Find where the given text appears and provide that cell's center as [X, Y] coordinate. 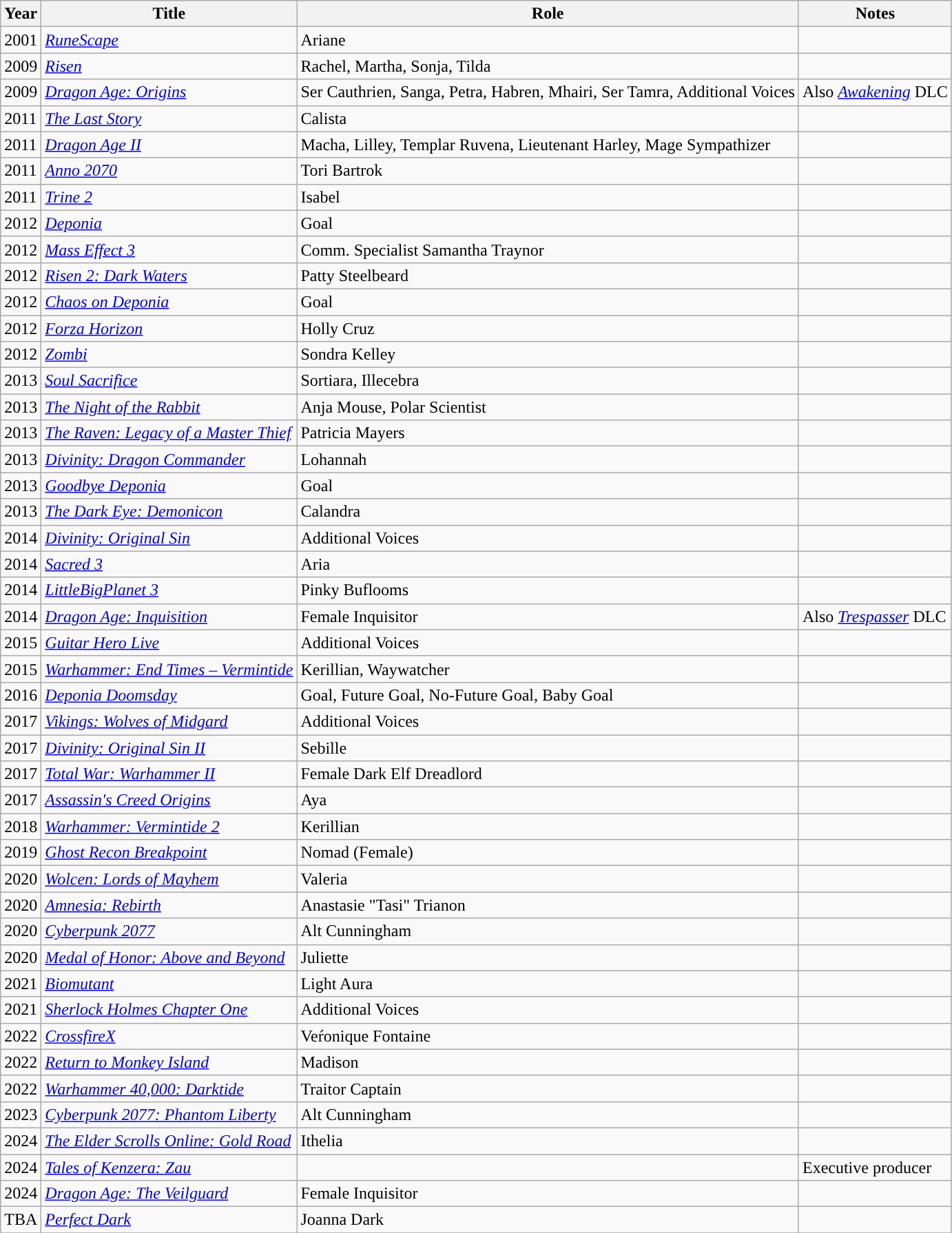
Veŕonique Fontaine [548, 1036]
CrossfireX [169, 1036]
Trine 2 [169, 197]
Total War: Warhammer II [169, 774]
Amnesia: Rebirth [169, 905]
Guitar Hero Live [169, 643]
Lohannah [548, 459]
The Night of the Rabbit [169, 407]
Sebille [548, 747]
Ithelia [548, 1141]
Wolcen: Lords of Mayhem [169, 879]
Kerillian [548, 827]
Juliette [548, 957]
Medal of Honor: Above and Beyond [169, 957]
Valeria [548, 879]
TBA [21, 1220]
Forza Horizon [169, 329]
Patty Steelbeard [548, 276]
Biomutant [169, 984]
Title [169, 14]
Warhammer 40,000: Darktide [169, 1088]
RuneScape [169, 40]
Calista [548, 118]
Deponia Doomsday [169, 695]
Zombi [169, 355]
Dragon Age II [169, 145]
Divinity: Original Sin II [169, 747]
Divinity: Dragon Commander [169, 459]
The Raven: Legacy of a Master Thief [169, 433]
Nomad (Female) [548, 853]
Macha, Lilley, Templar Ruvena, Lieutenant Harley, Mage Sympathizer [548, 145]
Notes [875, 14]
The Elder Scrolls Online: Gold Road [169, 1141]
Goal, Future Goal, No-Future Goal, Baby Goal [548, 695]
Holly Cruz [548, 329]
Madison [548, 1062]
Ser Cauthrien, Sanga, Petra, Habren, Mhairi, Ser Tamra, Additional Voices [548, 92]
Calandra [548, 512]
Sherlock Holmes Chapter One [169, 1010]
Risen [169, 66]
Cyberpunk 2077 [169, 931]
Warhammer: End Times – Vermintide [169, 669]
The Last Story [169, 118]
The Dark Eye: Demonicon [169, 512]
Soul Sacrifice [169, 381]
Anja Mouse, Polar Scientist [548, 407]
Dragon Age: Inquisition [169, 616]
Perfect Dark [169, 1220]
Return to Monkey Island [169, 1062]
Anastasie "Tasi" Trianon [548, 905]
Aya [548, 800]
Also Awakening DLC [875, 92]
Female Dark Elf Dreadlord [548, 774]
Role [548, 14]
Executive producer [875, 1168]
Dragon Age: Origins [169, 92]
2001 [21, 40]
Sondra Kelley [548, 355]
Tori Bartrok [548, 171]
Also Trespasser DLC [875, 616]
LittleBigPlanet 3 [169, 590]
Cyberpunk 2077: Phantom Liberty [169, 1115]
Assassin's Creed Origins [169, 800]
Mass Effect 3 [169, 249]
2023 [21, 1115]
Traitor Captain [548, 1088]
Vikings: Wolves of Midgard [169, 721]
Comm. Specialist Samantha Traynor [548, 249]
Aria [548, 564]
Risen 2: Dark Waters [169, 276]
Year [21, 14]
Warhammer: Vermintide 2 [169, 827]
Kerillian, Waywatcher [548, 669]
2016 [21, 695]
Dragon Age: The Veilguard [169, 1194]
Chaos on Deponia [169, 302]
2019 [21, 853]
Patricia Mayers [548, 433]
Tales of Kenzera: Zau [169, 1168]
Goodbye Deponia [169, 486]
Pinky Buflooms [548, 590]
Deponia [169, 223]
Light Aura [548, 984]
Sortiara, Illecebra [548, 381]
Joanna Dark [548, 1220]
Ghost Recon Breakpoint [169, 853]
Rachel, Martha, Sonja, Tilda [548, 66]
2018 [21, 827]
Sacred 3 [169, 564]
Divinity: Original Sin [169, 538]
Anno 2070 [169, 171]
Ariane [548, 40]
Isabel [548, 197]
